Identify which cell holds the provided text, then report its (x, y) central coordinate. 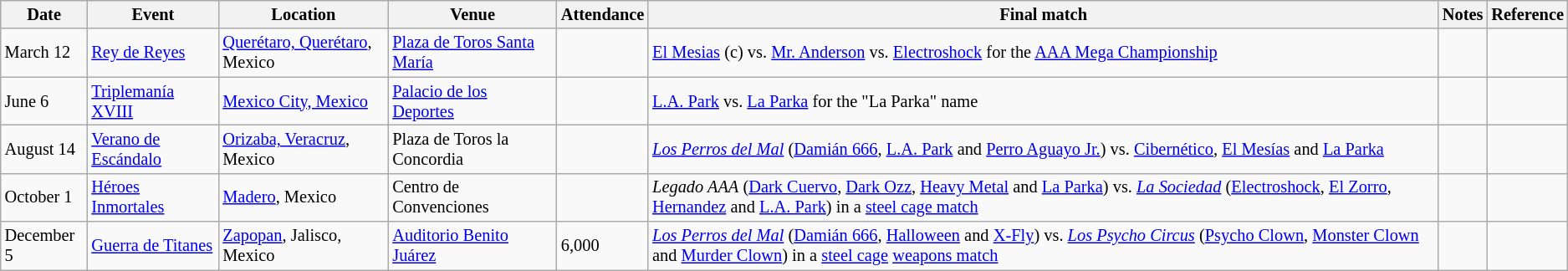
Venue (472, 14)
Verano de Escándalo (152, 149)
Héroes Inmortales (152, 197)
June 6 (44, 101)
Plaza de Toros la Concordia (472, 149)
Notes (1463, 14)
Guerra de Titanes (152, 246)
Reference (1527, 14)
Triplemanía XVIII (152, 101)
Madero, Mexico (303, 197)
Legado AAA (Dark Cuervo, Dark Ozz, Heavy Metal and La Parka) vs. La Sociedad (Electroshock, El Zorro, Hernandez and L.A. Park) in a steel cage match (1044, 197)
Los Perros del Mal (Damián 666, L.A. Park and Perro Aguayo Jr.) vs. Cibernético, El Mesías and La Parka (1044, 149)
October 1 (44, 197)
El Mesias (c) vs. Mr. Anderson vs. Electroshock for the AAA Mega Championship (1044, 53)
Event (152, 14)
6,000 (602, 246)
L.A. Park vs. La Parka for the "La Parka" name (1044, 101)
Attendance (602, 14)
Zapopan, Jalisco, Mexico (303, 246)
Location (303, 14)
Auditorio Benito Juárez (472, 246)
December 5 (44, 246)
Orizaba, Veracruz, Mexico (303, 149)
Date (44, 14)
Plaza de Toros Santa María (472, 53)
Mexico City, Mexico (303, 101)
August 14 (44, 149)
Querétaro, Querétaro, Mexico (303, 53)
Palacio de los Deportes (472, 101)
Final match (1044, 14)
March 12 (44, 53)
Rey de Reyes (152, 53)
Centro de Convenciones (472, 197)
